Return the [X, Y] coordinate for the center point of the cell that contains the specified text.  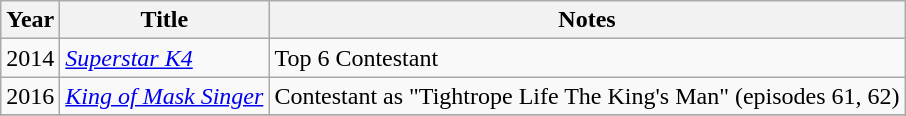
Contestant as "Tightrope Life The King's Man" (episodes 61, 62) [587, 96]
Notes [587, 20]
2016 [30, 96]
2014 [30, 58]
Year [30, 20]
King of Mask Singer [164, 96]
Superstar K4 [164, 58]
Top 6 Contestant [587, 58]
Title [164, 20]
